For the text-containing cell, return its midpoint in (X, Y) coordinate format. 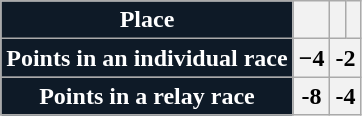
-4 (346, 96)
Place (147, 20)
-8 (312, 96)
Points in a relay race (147, 96)
−4 (312, 58)
Points in an individual race (147, 58)
-2 (346, 58)
